Return [x, y] of the center of cell containing provided text 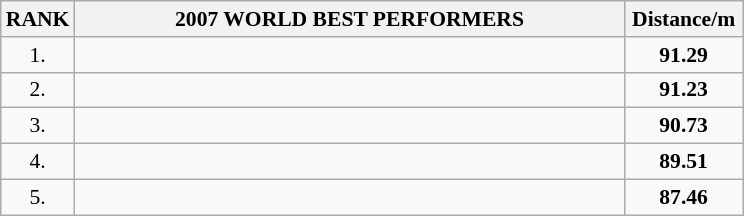
1. [38, 55]
91.29 [684, 55]
Distance/m [684, 19]
91.23 [684, 90]
2007 WORLD BEST PERFORMERS [349, 19]
90.73 [684, 126]
2. [38, 90]
5. [38, 197]
RANK [38, 19]
87.46 [684, 197]
89.51 [684, 162]
4. [38, 162]
3. [38, 126]
